Find where the given text appears and provide that cell's center as (X, Y) coordinate. 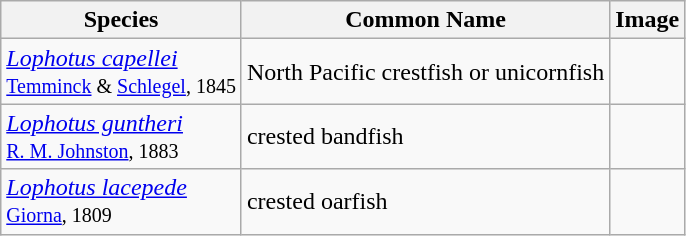
Species (122, 20)
Lophotus capelleiTemminck & Schlegel, 1845 (122, 72)
Lophotus lacepedeGiorna, 1809 (122, 202)
North Pacific crestfish or unicornfish (425, 72)
Image (648, 20)
Common Name (425, 20)
crested oarfish (425, 202)
Lophotus guntheriR. M. Johnston, 1883 (122, 136)
crested bandfish (425, 136)
